From the cell containing the given text, extract its center point as (X, Y) coordinate. 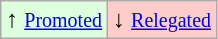
↓ Relegated (162, 20)
↑ Promoted (54, 20)
